Provide the (x, y) coordinate of the cell's center where the given text is located.  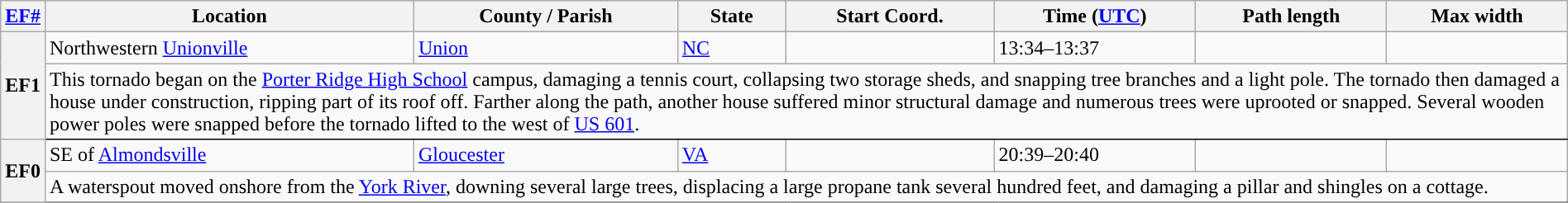
Path length (1292, 17)
Location (229, 17)
13:34–13:37 (1095, 48)
VA (731, 155)
SE of Almondsville (229, 155)
Union (546, 48)
Time (UTC) (1095, 17)
County / Parish (546, 17)
EF# (23, 17)
Max width (1477, 17)
EF0 (23, 171)
Northwestern Unionville (229, 48)
20:39–20:40 (1095, 155)
Gloucester (546, 155)
State (731, 17)
EF1 (23, 86)
Start Coord. (890, 17)
NC (731, 48)
